Determine the (X, Y) coordinate at the center of the cell enclosing the given text.  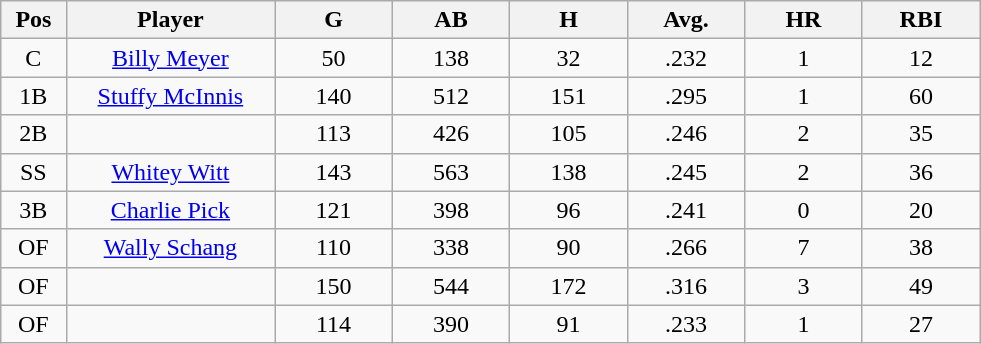
114 (334, 324)
H (568, 20)
35 (921, 134)
SS (34, 172)
.246 (686, 134)
Stuffy McInnis (170, 96)
.245 (686, 172)
.233 (686, 324)
12 (921, 58)
143 (334, 172)
Avg. (686, 20)
Pos (34, 20)
90 (568, 248)
96 (568, 210)
HR (804, 20)
3 (804, 286)
1B (34, 96)
7 (804, 248)
563 (450, 172)
338 (450, 248)
.316 (686, 286)
50 (334, 58)
2B (34, 134)
RBI (921, 20)
0 (804, 210)
110 (334, 248)
121 (334, 210)
3B (34, 210)
49 (921, 286)
140 (334, 96)
105 (568, 134)
G (334, 20)
20 (921, 210)
32 (568, 58)
36 (921, 172)
Billy Meyer (170, 58)
Wally Schang (170, 248)
150 (334, 286)
113 (334, 134)
.232 (686, 58)
.266 (686, 248)
Player (170, 20)
91 (568, 324)
151 (568, 96)
27 (921, 324)
Whitey Witt (170, 172)
38 (921, 248)
.241 (686, 210)
512 (450, 96)
60 (921, 96)
AB (450, 20)
172 (568, 286)
398 (450, 210)
Charlie Pick (170, 210)
426 (450, 134)
544 (450, 286)
C (34, 58)
.295 (686, 96)
390 (450, 324)
